Find where the given text appears and provide that cell's center as (x, y) coordinate. 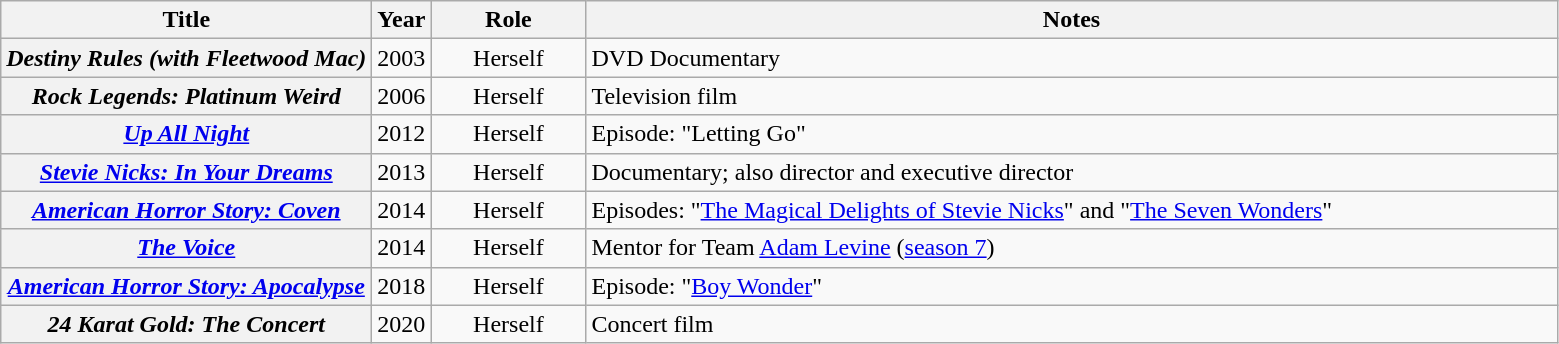
Year (402, 20)
2003 (402, 58)
Television film (1072, 96)
Documentary; also director and executive director (1072, 172)
Concert film (1072, 324)
2018 (402, 286)
Episode: "Letting Go" (1072, 134)
Up All Night (186, 134)
American Horror Story: Apocalypse (186, 286)
DVD Documentary (1072, 58)
Episodes: "The Magical Delights of Stevie Nicks" and "The Seven Wonders" (1072, 210)
Role (508, 20)
Mentor for Team Adam Levine (season 7) (1072, 248)
2006 (402, 96)
Title (186, 20)
American Horror Story: Coven (186, 210)
2012 (402, 134)
2013 (402, 172)
Stevie Nicks: In Your Dreams (186, 172)
Destiny Rules (with Fleetwood Mac) (186, 58)
Rock Legends: Platinum Weird (186, 96)
The Voice (186, 248)
Episode: "Boy Wonder" (1072, 286)
2020 (402, 324)
24 Karat Gold: The Concert (186, 324)
Notes (1072, 20)
